Determine the (x, y) coordinate at the center of the cell enclosing the given text.  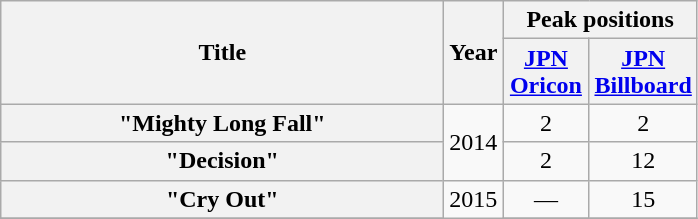
JPNBillboard (643, 72)
JPNOricon (546, 72)
2014 (474, 142)
15 (643, 199)
Title (222, 52)
"Mighty Long Fall" (222, 123)
Year (474, 52)
2015 (474, 199)
"Decision" (222, 161)
"Cry Out" (222, 199)
Peak positions (600, 20)
— (546, 199)
12 (643, 161)
